Search for the cell housing the specified text and yield its (x, y) center coordinate. 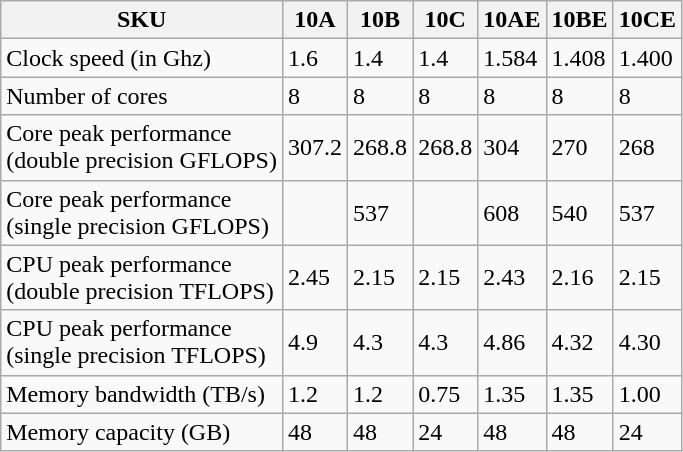
SKU (142, 20)
4.9 (314, 342)
1.400 (647, 58)
4.30 (647, 342)
2.43 (512, 278)
1.408 (580, 58)
10BE (580, 20)
4.86 (512, 342)
268 (647, 148)
608 (512, 212)
1.584 (512, 58)
307.2 (314, 148)
4.32 (580, 342)
Clock speed (in Ghz) (142, 58)
1.6 (314, 58)
10CE (647, 20)
Core peak performance(single precision GFLOPS) (142, 212)
CPU peak performance(double precision TFLOPS) (142, 278)
2.16 (580, 278)
0.75 (446, 394)
270 (580, 148)
10C (446, 20)
Number of cores (142, 96)
Memory bandwidth (TB/s) (142, 394)
304 (512, 148)
Memory capacity (GB) (142, 432)
Core peak performance(double precision GFLOPS) (142, 148)
2.45 (314, 278)
CPU peak performance(single precision TFLOPS) (142, 342)
1.00 (647, 394)
10A (314, 20)
540 (580, 212)
10AE (512, 20)
10B (380, 20)
